Capture the cell that displays the provided text and extract its (X, Y) central coordinate. 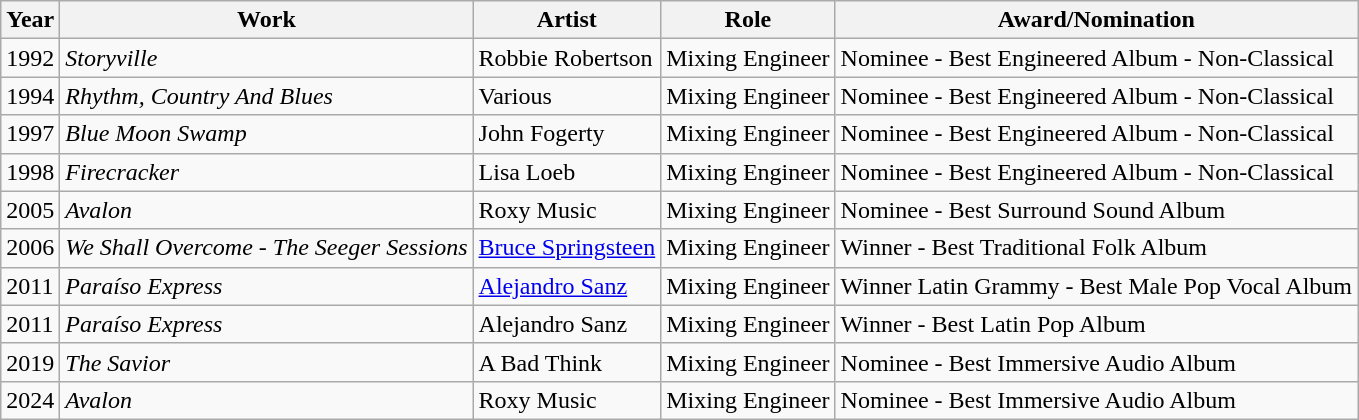
John Fogerty (567, 134)
2006 (30, 248)
Various (567, 96)
2019 (30, 362)
Year (30, 20)
Winner - Best Latin Pop Album (1096, 324)
Lisa Loeb (567, 172)
Storyville (266, 58)
The Savior (266, 362)
We Shall Overcome - The Seeger Sessions (266, 248)
Winner Latin Grammy - Best Male Pop Vocal Album (1096, 286)
Robbie Robertson (567, 58)
2024 (30, 400)
Blue Moon Swamp (266, 134)
Work (266, 20)
2005 (30, 210)
Winner - Best Traditional Folk Album (1096, 248)
Role (748, 20)
1994 (30, 96)
1998 (30, 172)
Firecracker (266, 172)
1997 (30, 134)
Award/Nomination (1096, 20)
Nominee - Best Surround Sound Album (1096, 210)
Rhythm, Country And Blues (266, 96)
Artist (567, 20)
Bruce Springsteen (567, 248)
1992 (30, 58)
A Bad Think (567, 362)
